Provide the [x, y] coordinate of the cell's center where the given text is located.  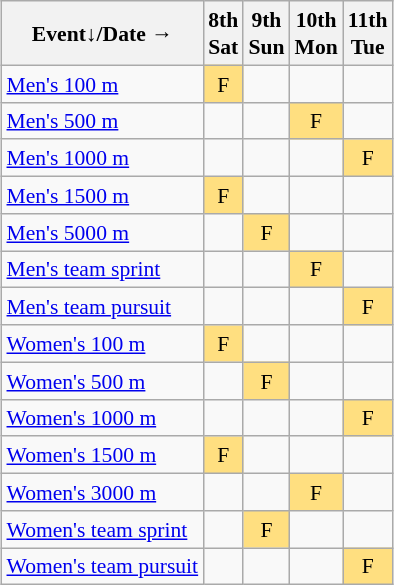
Women's 500 m [102, 380]
9thSun [266, 33]
8thSat [223, 33]
Men's 1000 m [102, 158]
Women's 100 m [102, 344]
Women's team sprint [102, 528]
Women's team pursuit [102, 566]
Women's 1000 m [102, 418]
Men's team sprint [102, 268]
Men's 1500 m [102, 194]
Men's 5000 m [102, 232]
Men's 500 m [102, 120]
Event↓/Date → [102, 33]
Men's team pursuit [102, 306]
10thMon [316, 33]
Women's 1500 m [102, 454]
Women's 3000 m [102, 492]
11thTue [368, 33]
Men's 100 m [102, 84]
